Determine the (X, Y) coordinate at the center of the cell enclosing the given text.  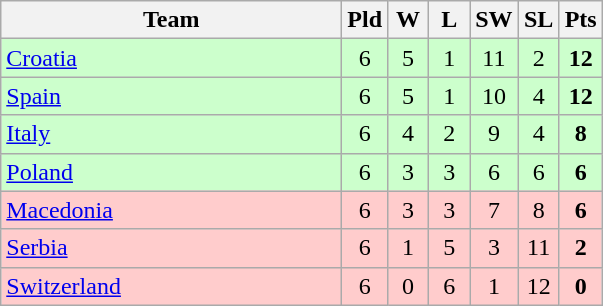
Pts (580, 20)
Italy (172, 134)
L (450, 20)
Team (172, 20)
10 (494, 96)
7 (494, 210)
SW (494, 20)
Croatia (172, 58)
Spain (172, 96)
Serbia (172, 248)
Poland (172, 172)
Pld (365, 20)
Switzerland (172, 286)
SL (538, 20)
W (408, 20)
9 (494, 134)
Macedonia (172, 210)
